For the text-containing cell, return its midpoint in (X, Y) coordinate format. 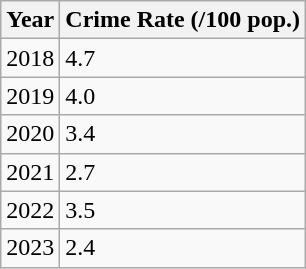
2022 (30, 210)
4.7 (183, 58)
3.4 (183, 134)
2018 (30, 58)
2019 (30, 96)
2021 (30, 172)
2.4 (183, 248)
2020 (30, 134)
2.7 (183, 172)
4.0 (183, 96)
3.5 (183, 210)
2023 (30, 248)
Year (30, 20)
Crime Rate (/100 pop.) (183, 20)
